For the text-containing cell, return its midpoint in (x, y) coordinate format. 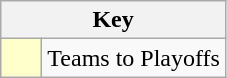
Key (114, 20)
Teams to Playoffs (134, 58)
